Return (x, y) of the center of cell containing provided text 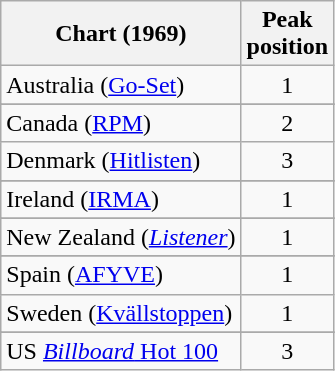
Peakposition (287, 34)
New Zealand (Listener) (121, 237)
Australia (Go-Set) (121, 85)
Sweden (Kvällstoppen) (121, 313)
2 (287, 123)
Ireland (IRMA) (121, 199)
Spain (AFYVE) (121, 275)
Chart (1969) (121, 34)
Denmark (Hitlisten) (121, 161)
Canada (RPM) (121, 123)
US Billboard Hot 100 (121, 351)
